Search for the cell housing the specified text and yield its (x, y) center coordinate. 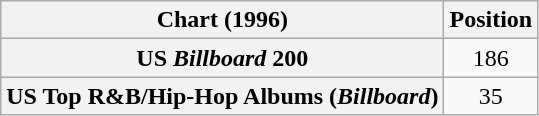
35 (491, 96)
US Top R&B/Hip-Hop Albums (Billboard) (222, 96)
Position (491, 20)
US Billboard 200 (222, 58)
186 (491, 58)
Chart (1996) (222, 20)
